Return (X, Y) of the center of cell containing provided text 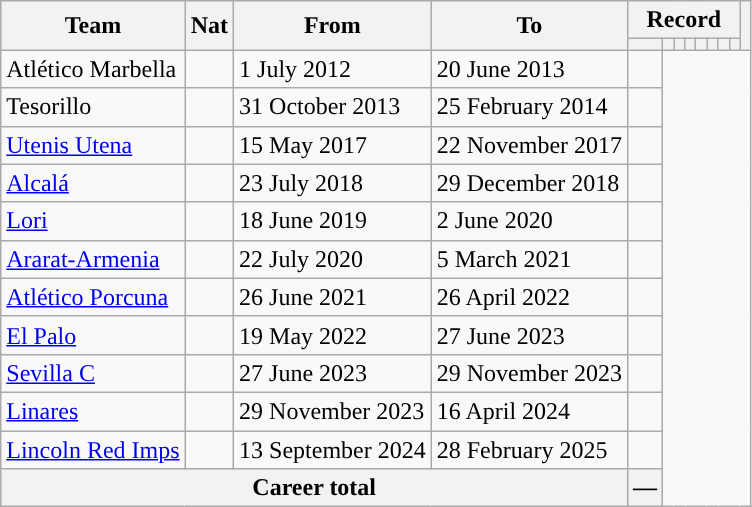
28 February 2025 (529, 449)
20 June 2013 (529, 69)
25 February 2014 (529, 107)
Team (93, 26)
Sevilla C (93, 373)
22 November 2017 (529, 145)
To (529, 26)
26 June 2021 (333, 297)
Lori (93, 221)
Alcalá (93, 183)
19 May 2022 (333, 335)
2 June 2020 (529, 221)
— (646, 488)
16 April 2024 (529, 411)
18 June 2019 (333, 221)
15 May 2017 (333, 145)
22 July 2020 (333, 259)
1 July 2012 (333, 69)
Record (684, 20)
Atlético Marbella (93, 69)
5 March 2021 (529, 259)
23 July 2018 (333, 183)
Atlético Porcuna (93, 297)
Lincoln Red Imps (93, 449)
Nat (209, 26)
El Palo (93, 335)
Linares (93, 411)
13 September 2024 (333, 449)
Career total (314, 488)
29 December 2018 (529, 183)
Ararat-Armenia (93, 259)
31 October 2013 (333, 107)
From (333, 26)
26 April 2022 (529, 297)
Tesorillo (93, 107)
Utenis Utena (93, 145)
